Return the [x, y] coordinate for the center point of the cell that contains the specified text.  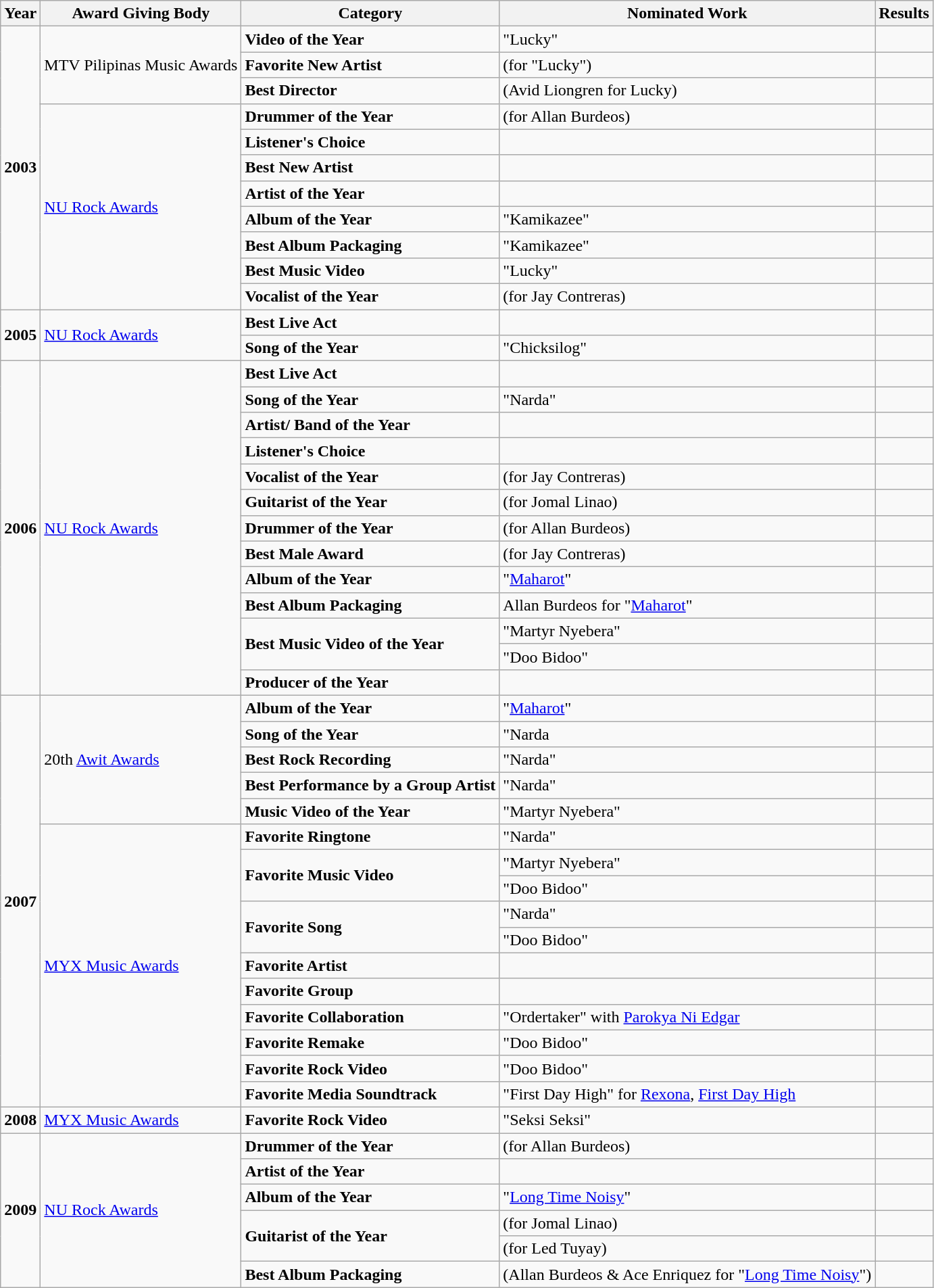
Best Director [370, 91]
20th Awit Awards [141, 759]
Music Video of the Year [370, 811]
2006 [20, 529]
Best Music Video [370, 270]
Allan Burdeos for "Maharot" [687, 605]
Best Rock Recording [370, 760]
"Long Time Noisy" [687, 1197]
Best Performance by a Group Artist [370, 786]
Nominated Work [687, 14]
Video of the Year [370, 39]
Results [904, 14]
Favorite Group [370, 991]
Best Music Video of the Year [370, 644]
MTV Pilipinas Music Awards [141, 65]
Favorite Artist [370, 965]
Year [20, 14]
"Narda [687, 734]
Best Male Award [370, 554]
(for "Lucky") [687, 65]
"Chicksilog" [687, 348]
"Ordertaker" with Parokya Ni Edgar [687, 1017]
Favorite Music Video [370, 876]
Favorite Song [370, 927]
Award Giving Body [141, 14]
2003 [20, 168]
Producer of the Year [370, 682]
2009 [20, 1210]
2008 [20, 1120]
2007 [20, 901]
Favorite Media Soundtrack [370, 1094]
"Seksi Seksi" [687, 1120]
Best New Artist [370, 168]
Artist/ Band of the Year [370, 425]
(Allan Burdeos & Ace Enriquez for "Long Time Noisy") [687, 1274]
Favorite Ringtone [370, 837]
(for Led Tuyay) [687, 1249]
Favorite Remake [370, 1043]
"First Day High" for Rexona, First Day High [687, 1094]
(Avid Liongren for Lucky) [687, 91]
Category [370, 14]
Favorite Collaboration [370, 1017]
2005 [20, 335]
Favorite New Artist [370, 65]
